For the text-containing cell, return its midpoint in [X, Y] coordinate format. 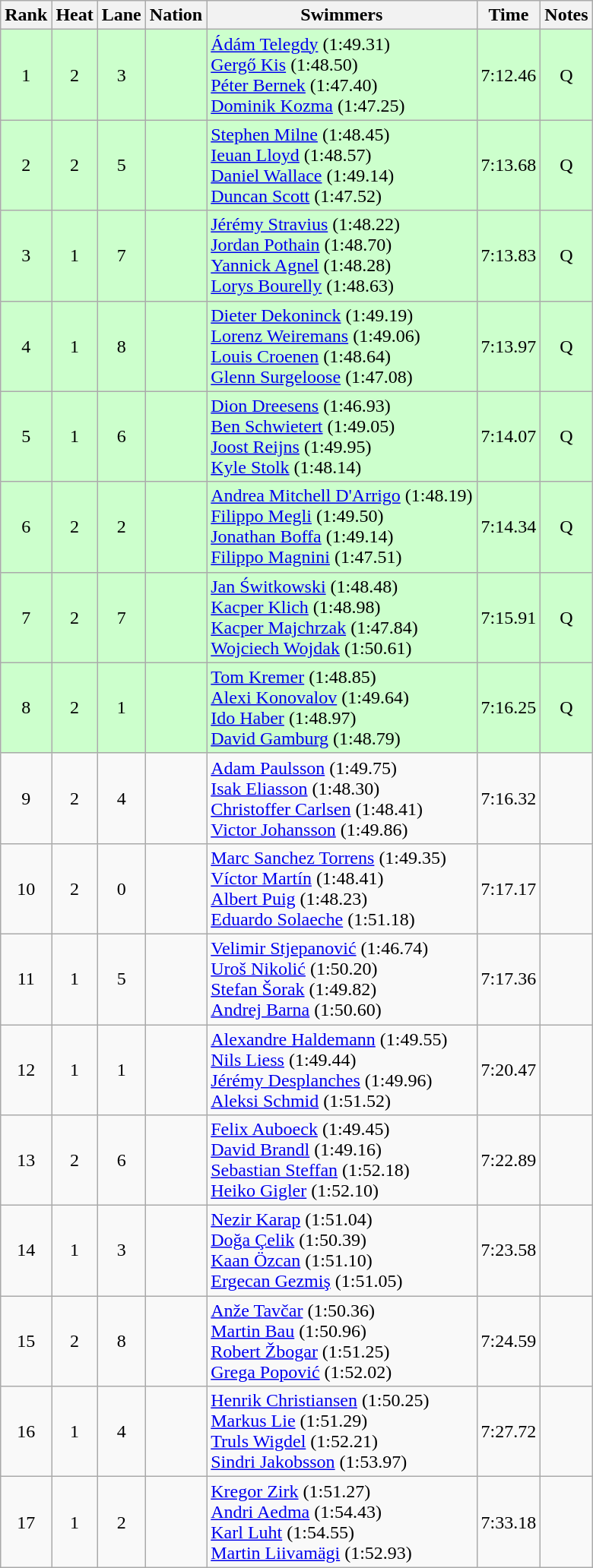
7:20.47 [509, 1070]
Swimmers [342, 15]
7:14.34 [509, 527]
Lane [122, 15]
11 [26, 978]
9 [26, 798]
7:13.97 [509, 346]
Henrik Christiansen (1:50.25)Markus Lie (1:51.29)Truls Wigdel (1:52.21)Sindri Jakobsson (1:53.97) [342, 1431]
Jérémy Stravius (1:48.22)Jordan Pothain (1:48.70)Yannick Agnel (1:48.28)Lorys Bourelly (1:48.63) [342, 255]
7:17.17 [509, 889]
Notes [566, 15]
7:13.83 [509, 255]
7:14.07 [509, 436]
7:23.58 [509, 1250]
7:16.32 [509, 798]
Kregor Zirk (1:51.27)Andri Aedma (1:54.43)Karl Luht (1:54.55)Martin Liivamägi (1:52.93) [342, 1522]
7:27.72 [509, 1431]
Heat [75, 15]
Tom Kremer (1:48.85)Alexi Konovalov (1:49.64)Ido Haber (1:48.97)David Gamburg (1:48.79) [342, 708]
Ádám Telegdy (1:49.31)Gergő Kis (1:48.50)Péter Bernek (1:47.40)Dominik Kozma (1:47.25) [342, 74]
Nezir Karap (1:51.04)Doğa Çelik (1:50.39)Kaan Özcan (1:51.10)Ergecan Gezmiş (1:51.05) [342, 1250]
Alexandre Haldemann (1:49.55)Nils Liess (1:49.44)Jérémy Desplanches (1:49.96)Aleksi Schmid (1:51.52) [342, 1070]
Dieter Dekoninck (1:49.19)Lorenz Weiremans (1:49.06)Louis Croenen (1:48.64)Glenn Surgeloose (1:47.08) [342, 346]
7:17.36 [509, 978]
12 [26, 1070]
Rank [26, 15]
Stephen Milne (1:48.45)Ieuan Lloyd (1:48.57)Daniel Wallace (1:49.14)Duncan Scott (1:47.52) [342, 166]
7:22.89 [509, 1161]
Adam Paulsson (1:49.75)Isak Eliasson (1:48.30)Christoffer Carlsen (1:48.41)Victor Johansson (1:49.86) [342, 798]
Andrea Mitchell D'Arrigo (1:48.19)Filippo Megli (1:49.50)Jonathan Boffa (1:49.14)Filippo Magnini (1:47.51) [342, 527]
10 [26, 889]
Felix Auboeck (1:49.45)David Brandl (1:49.16)Sebastian Steffan (1:52.18)Heiko Gigler (1:52.10) [342, 1161]
Marc Sanchez Torrens (1:49.35)Víctor Martín (1:48.41)Albert Puig (1:48.23)Eduardo Solaeche (1:51.18) [342, 889]
14 [26, 1250]
7:24.59 [509, 1342]
13 [26, 1161]
7:15.91 [509, 617]
7:16.25 [509, 708]
16 [26, 1431]
15 [26, 1342]
Jan Świtkowski (1:48.48)Kacper Klich (1:48.98)Kacper Majchrzak (1:47.84)Wojciech Wojdak (1:50.61) [342, 617]
Velimir Stjepanović (1:46.74)Uroš Nikolić (1:50.20)Stefan Šorak (1:49.82)Andrej Barna (1:50.60) [342, 978]
7:13.68 [509, 166]
Dion Dreesens (1:46.93)Ben Schwietert (1:49.05)Joost Reijns (1:49.95)Kyle Stolk (1:48.14) [342, 436]
0 [122, 889]
17 [26, 1522]
Time [509, 15]
7:12.46 [509, 74]
7:33.18 [509, 1522]
Anže Tavčar (1:50.36)Martin Bau (1:50.96)Robert Žbogar (1:51.25)Grega Popović (1:52.02) [342, 1342]
Nation [176, 15]
